Locate the cell with the specified text and output its (x, y) center coordinate. 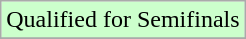
Qualified for Semifinals (123, 20)
